From the cell containing the given text, extract its center point as [x, y] coordinate. 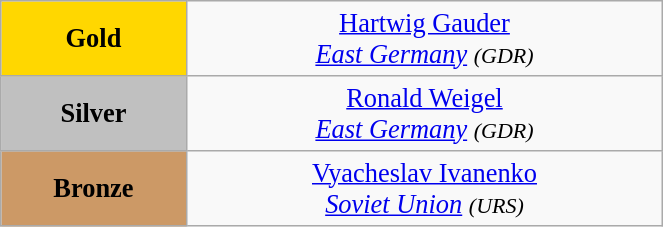
Ronald WeigelEast Germany (GDR) [424, 112]
Vyacheslav IvanenkoSoviet Union (URS) [424, 188]
Gold [94, 38]
Hartwig GauderEast Germany (GDR) [424, 38]
Silver [94, 112]
Bronze [94, 188]
